Identify which cell holds the provided text, then report its (X, Y) central coordinate. 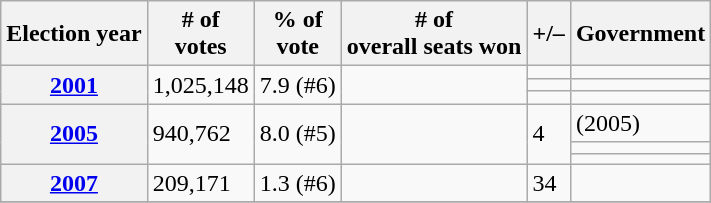
2007 (74, 183)
Election year (74, 34)
209,171 (200, 183)
8.0 (#5) (298, 134)
1,025,148 (200, 85)
4 (548, 134)
7.9 (#6) (298, 85)
2001 (74, 85)
# ofvotes (200, 34)
1.3 (#6) (298, 183)
940,762 (200, 134)
# ofoverall seats won (434, 34)
2005 (74, 134)
% ofvote (298, 34)
34 (548, 183)
(2005) (640, 123)
+/– (548, 34)
Government (640, 34)
